Search for the cell housing the specified text and yield its [x, y] center coordinate. 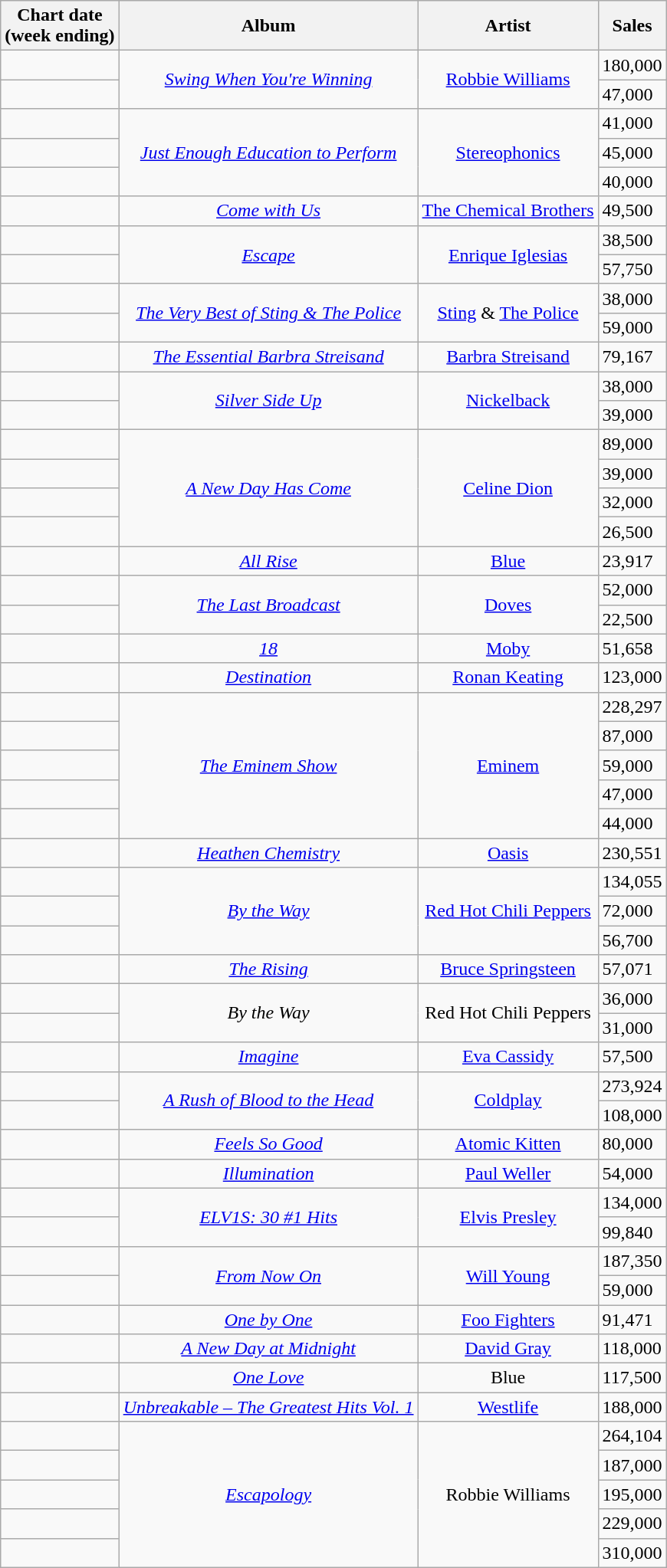
Come with Us [268, 211]
Escape [268, 254]
Just Enough Education to Perform [268, 153]
52,000 [632, 590]
Westlife [508, 1407]
Will Young [508, 1275]
The Last Broadcast [268, 605]
87,000 [632, 736]
228,297 [632, 707]
A New Day at Midnight [268, 1349]
123,000 [632, 677]
117,500 [632, 1378]
The Very Best of Sting & The Police [268, 313]
57,500 [632, 1057]
273,924 [632, 1086]
Heathen Chemistry [268, 853]
Destination [268, 677]
54,000 [632, 1173]
A New Day Has Come [268, 488]
Artist [508, 26]
44,000 [632, 823]
134,055 [632, 882]
79,167 [632, 356]
A Rush of Blood to the Head [268, 1101]
Illumination [268, 1173]
Barbra Streisand [508, 356]
One by One [268, 1319]
26,500 [632, 532]
Oasis [508, 853]
The Essential Barbra Streisand [268, 356]
Eminem [508, 765]
All Rise [268, 561]
ELV1S: 30 #1 Hits [268, 1217]
72,000 [632, 911]
180,000 [632, 65]
Feels So Good [268, 1144]
99,840 [632, 1232]
Silver Side Up [268, 400]
229,000 [632, 1524]
36,000 [632, 999]
The Chemical Brothers [508, 211]
31,000 [632, 1028]
32,000 [632, 503]
Moby [508, 648]
The Rising [268, 969]
Eva Cassidy [508, 1057]
Stereophonics [508, 153]
310,000 [632, 1553]
264,104 [632, 1436]
91,471 [632, 1319]
38,500 [632, 240]
23,917 [632, 561]
Coldplay [508, 1101]
89,000 [632, 444]
80,000 [632, 1144]
The Eminem Show [268, 765]
One Love [268, 1378]
Atomic Kitten [508, 1144]
Album [268, 26]
57,750 [632, 269]
Imagine [268, 1057]
134,000 [632, 1202]
Sting & The Police [508, 313]
51,658 [632, 648]
22,500 [632, 619]
41,000 [632, 123]
188,000 [632, 1407]
49,500 [632, 211]
Enrique Iglesias [508, 254]
57,071 [632, 969]
187,350 [632, 1261]
Escapology [268, 1494]
40,000 [632, 182]
Foo Fighters [508, 1319]
187,000 [632, 1465]
230,551 [632, 853]
Chart date (week ending) [60, 26]
45,000 [632, 153]
Celine Dion [508, 488]
David Gray [508, 1349]
Ronan Keating [508, 677]
Elvis Presley [508, 1217]
Unbreakable – The Greatest Hits Vol. 1 [268, 1407]
18 [268, 648]
Nickelback [508, 400]
From Now On [268, 1275]
Swing When You're Winning [268, 80]
108,000 [632, 1115]
195,000 [632, 1494]
Paul Weller [508, 1173]
Sales [632, 26]
56,700 [632, 940]
Doves [508, 605]
Bruce Springsteen [508, 969]
118,000 [632, 1349]
